Capture the cell that displays the provided text and extract its [x, y] central coordinate. 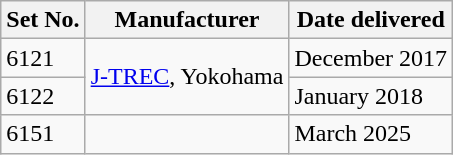
6122 [43, 96]
March 2025 [371, 134]
J-TREC, Yokohama [187, 77]
Set No. [43, 20]
6121 [43, 58]
Date delivered [371, 20]
January 2018 [371, 96]
Manufacturer [187, 20]
December 2017 [371, 58]
6151 [43, 134]
